Detect which cell encompasses the target text, then output its [X, Y] center coordinate. 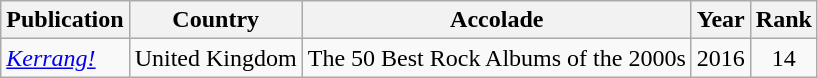
The 50 Best Rock Albums of the 2000s [496, 58]
2016 [720, 58]
Year [720, 20]
Rank [784, 20]
United Kingdom [216, 58]
14 [784, 58]
Kerrang! [65, 58]
Publication [65, 20]
Country [216, 20]
Accolade [496, 20]
